Find where the given text appears and provide that cell's center as (X, Y) coordinate. 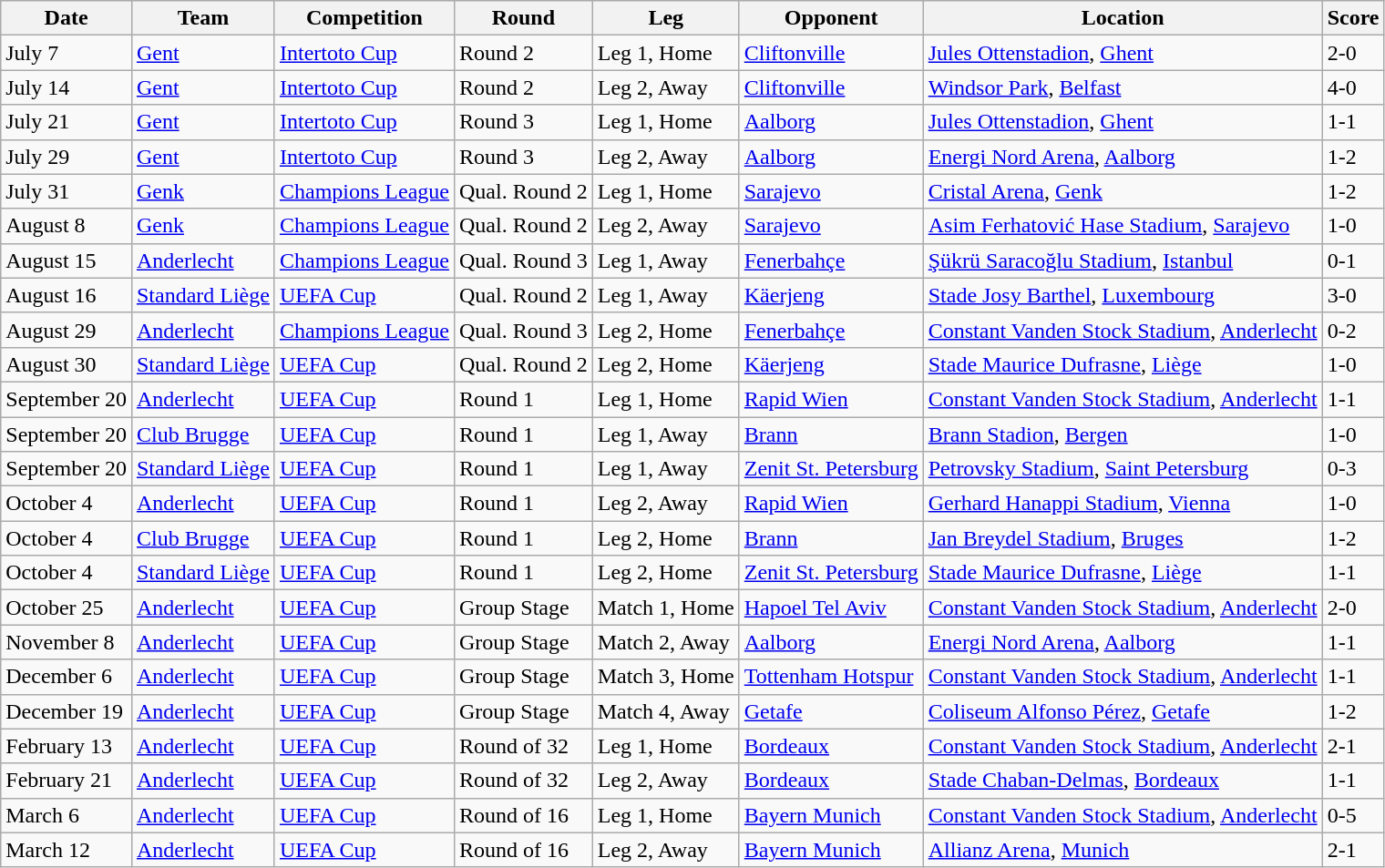
August 30 (67, 364)
December 19 (67, 711)
March 6 (67, 815)
Match 4, Away (665, 711)
February 21 (67, 781)
July 14 (67, 87)
Coliseum Alfonso Pérez, Getafe (1123, 711)
0-2 (1353, 330)
August 15 (67, 260)
Şükrü Saracoğlu Stadium, Istanbul (1123, 260)
Date (67, 18)
0-1 (1353, 260)
October 25 (67, 608)
July 7 (67, 53)
Brann Stadion, Bergen (1123, 434)
Tottenham Hotspur (831, 677)
Windsor Park, Belfast (1123, 87)
Round (523, 18)
3-0 (1353, 295)
Match 3, Home (665, 677)
0-3 (1353, 469)
Competition (364, 18)
Match 2, Away (665, 642)
Score (1353, 18)
November 8 (67, 642)
July 31 (67, 191)
Gerhard Hanappi Stadium, Vienna (1123, 504)
Cristal Arena, Genk (1123, 191)
Stade Josy Barthel, Luxembourg (1123, 295)
March 12 (67, 850)
Team (202, 18)
Getafe (831, 711)
December 6 (67, 677)
Asim Ferhatović Hase Stadium, Sarajevo (1123, 226)
August 29 (67, 330)
Leg (665, 18)
August 8 (67, 226)
Jan Breydel Stadium, Bruges (1123, 538)
July 29 (67, 157)
Petrovsky Stadium, Saint Petersburg (1123, 469)
0-5 (1353, 815)
Match 1, Home (665, 608)
Location (1123, 18)
July 21 (67, 122)
Stade Chaban-Delmas, Bordeaux (1123, 781)
4-0 (1353, 87)
February 13 (67, 746)
August 16 (67, 295)
Hapoel Tel Aviv (831, 608)
Allianz Arena, Munich (1123, 850)
Opponent (831, 18)
